From the cell containing the given text, extract its center point as (X, Y) coordinate. 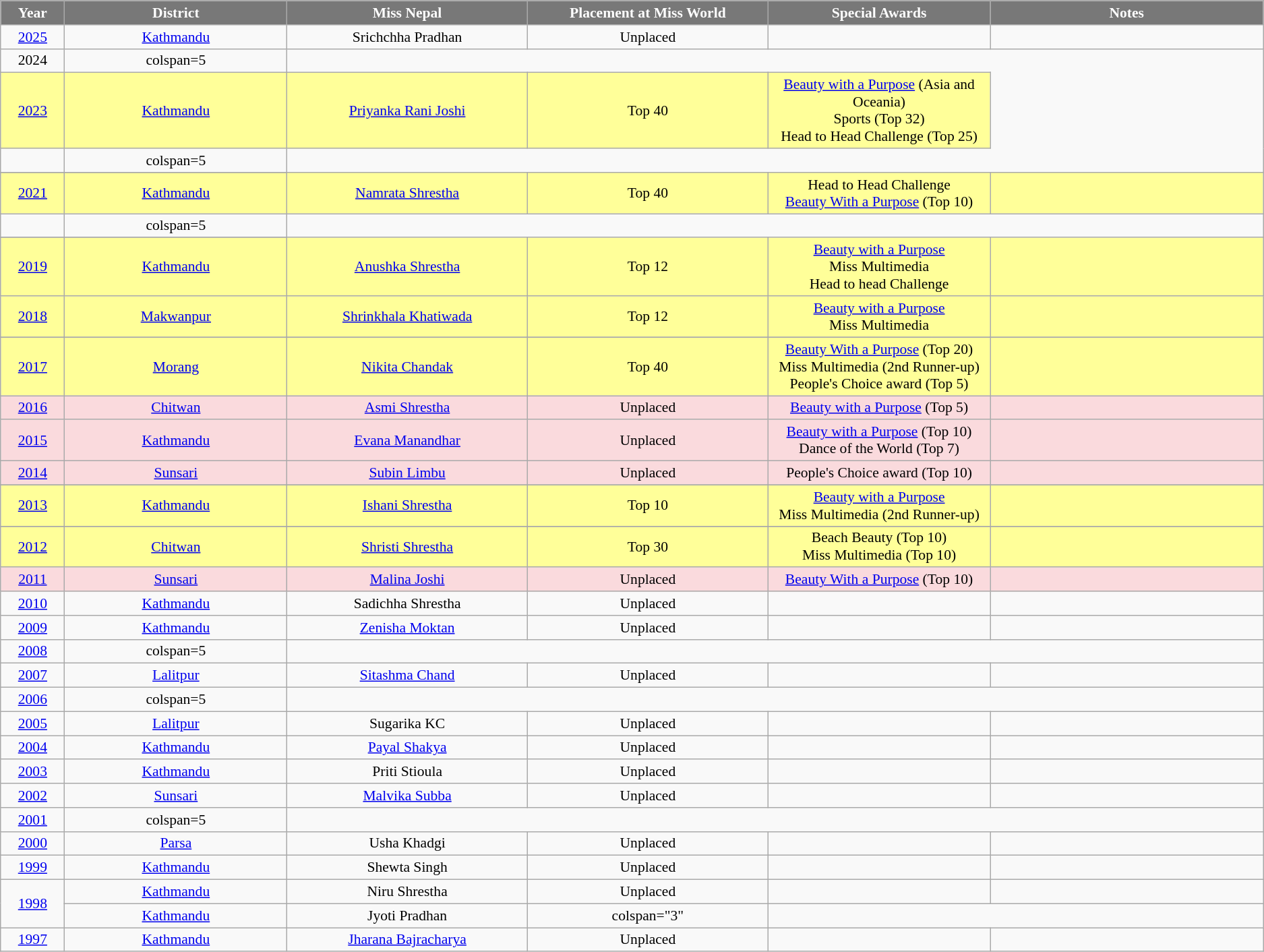
Top 30 (647, 546)
2008 (32, 651)
2017 (32, 367)
Beauty with a Purpose (Top 5) (879, 408)
2014 (32, 473)
Beauty with a Purpose Miss Multimedia Head to head Challenge (879, 267)
1998 (32, 903)
2011 (32, 580)
Anushka Shrestha (407, 267)
Srichchha Pradhan (407, 37)
Jharana Bajracharya (407, 940)
2001 (32, 820)
Sitashma Chand (407, 676)
1999 (32, 868)
2006 (32, 700)
2009 (32, 628)
Top 10 (647, 506)
2015 (32, 441)
Evana Manandhar (407, 441)
Zenisha Moktan (407, 628)
Parsa (176, 843)
Priti Stioula (407, 772)
Makwanpur (176, 317)
1997 (32, 940)
Shristi Shrestha (407, 546)
2004 (32, 748)
Beauty with a Purpose (Asia and Oceania) Sports (Top 32) Head to Head Challenge (Top 25) (879, 111)
colspan="3" (647, 916)
Beauty With a Purpose (Top 20) Miss Multimedia (2nd Runner-up) People's Choice award (Top 5) (879, 367)
Jyoti Pradhan (407, 916)
Shewta Singh (407, 868)
Sadichha Shrestha (407, 603)
Beauty With a Purpose (Top 10) (879, 580)
2003 (32, 772)
2019 (32, 267)
Nikita Chandak (407, 367)
Head to Head Challenge Beauty With a Purpose (Top 10) (879, 193)
Beauty with a Purpose Miss Multimedia (2nd Runner-up) (879, 506)
Year (32, 13)
Namrata Shrestha (407, 193)
Beach Beauty (Top 10) Miss Multimedia (Top 10) (879, 546)
2005 (32, 723)
Usha Khadgi (407, 843)
2021 (32, 193)
2016 (32, 408)
2018 (32, 317)
Morang (176, 367)
2013 (32, 506)
Payal Shakya (407, 748)
District (176, 13)
Niru Shrestha (407, 892)
2000 (32, 843)
Malina Joshi (407, 580)
2023 (32, 111)
Malvika Subba (407, 796)
Miss Nepal (407, 13)
Subin Limbu (407, 473)
2007 (32, 676)
Special Awards (879, 13)
Placement at Miss World (647, 13)
2025 (32, 37)
2010 (32, 603)
Priyanka Rani Joshi (407, 111)
Beauty with a Purpose (Top 10) Dance of the World (Top 7) (879, 441)
Beauty with a Purpose Miss Multimedia (879, 317)
2012 (32, 546)
Sugarika KC (407, 723)
Asmi Shrestha (407, 408)
2024 (32, 61)
People's Choice award (Top 10) (879, 473)
Notes (1127, 13)
Ishani Shrestha (407, 506)
Shrinkhala Khatiwada (407, 317)
2002 (32, 796)
